For the text-containing cell, return its midpoint in [X, Y] coordinate format. 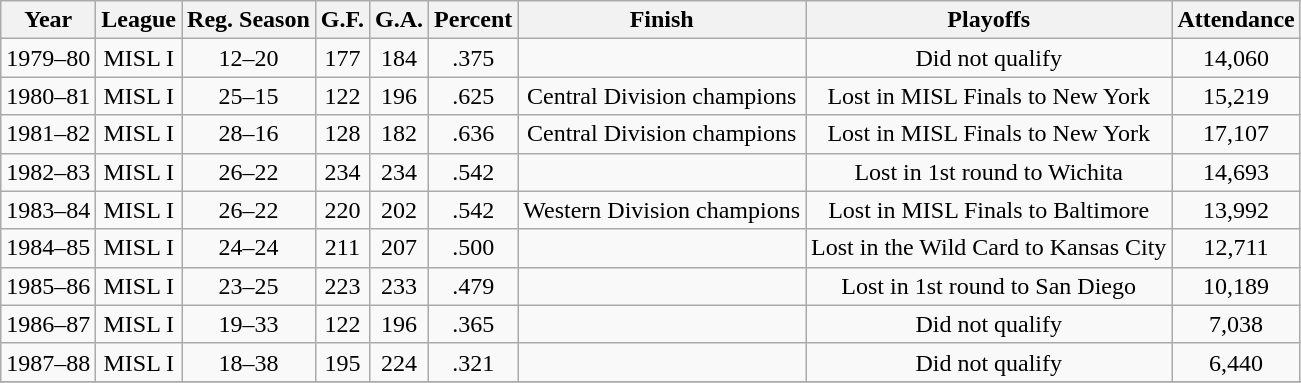
28–16 [249, 134]
207 [398, 248]
182 [398, 134]
.375 [474, 58]
Lost in MISL Finals to Baltimore [989, 210]
.625 [474, 96]
19–33 [249, 324]
League [139, 20]
184 [398, 58]
14,693 [1236, 172]
1980–81 [48, 96]
6,440 [1236, 362]
Lost in the Wild Card to Kansas City [989, 248]
.321 [474, 362]
G.F. [342, 20]
195 [342, 362]
233 [398, 286]
Western Division champions [662, 210]
.365 [474, 324]
1986–87 [48, 324]
1981–82 [48, 134]
G.A. [398, 20]
18–38 [249, 362]
211 [342, 248]
Year [48, 20]
.500 [474, 248]
17,107 [1236, 134]
25–15 [249, 96]
1987–88 [48, 362]
223 [342, 286]
15,219 [1236, 96]
1984–85 [48, 248]
Finish [662, 20]
.479 [474, 286]
10,189 [1236, 286]
Lost in 1st round to San Diego [989, 286]
14,060 [1236, 58]
7,038 [1236, 324]
12–20 [249, 58]
23–25 [249, 286]
Attendance [1236, 20]
Percent [474, 20]
Playoffs [989, 20]
202 [398, 210]
1983–84 [48, 210]
1985–86 [48, 286]
177 [342, 58]
128 [342, 134]
224 [398, 362]
.636 [474, 134]
24–24 [249, 248]
1979–80 [48, 58]
13,992 [1236, 210]
Lost in 1st round to Wichita [989, 172]
220 [342, 210]
Reg. Season [249, 20]
1982–83 [48, 172]
12,711 [1236, 248]
